Pinpoint the cell where the given text exists, returning its (x, y) midpoint coordinate. 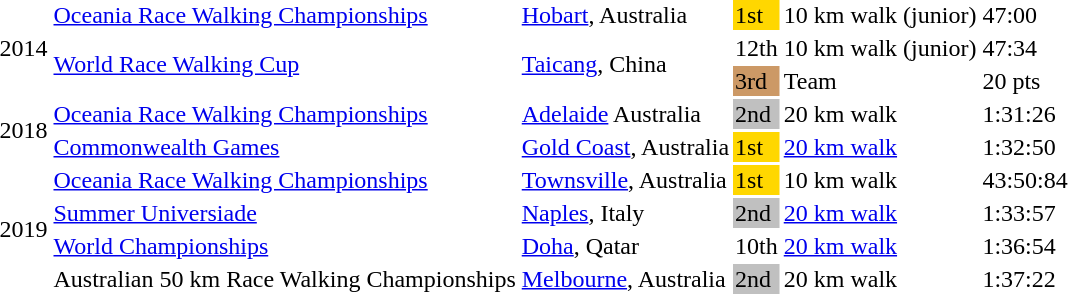
World Championships (284, 246)
10th (757, 246)
12th (757, 48)
Australian 50 km Race Walking Championships (284, 279)
Melbourne, Australia (625, 279)
Gold Coast, Australia (625, 147)
Taicang, China (625, 64)
World Race Walking Cup (284, 64)
Naples, Italy (625, 213)
3rd (757, 81)
Commonwealth Games (284, 147)
Doha, Qatar (625, 246)
Hobart, Australia (625, 15)
Townsville, Australia (625, 180)
10 km walk (880, 180)
Summer Universiade (284, 213)
Adelaide Australia (625, 114)
Team (880, 81)
